Identify which cell holds the provided text, then report its [x, y] central coordinate. 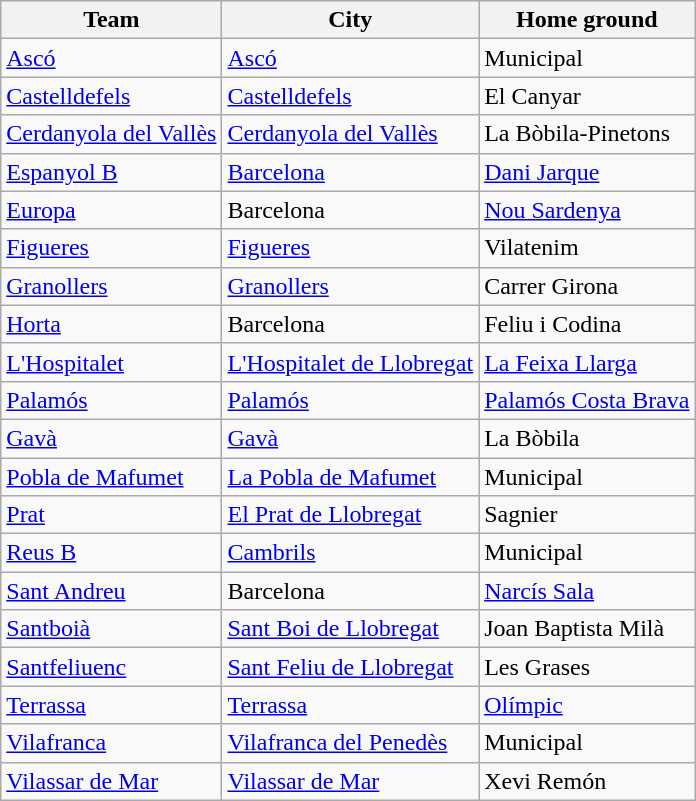
Joan Baptista Milà [587, 629]
Team [112, 20]
Espanyol B [112, 172]
Sant Boi de Llobregat [350, 629]
La Bòbila-Pinetons [587, 134]
Europa [112, 210]
L'Hospitalet [112, 362]
La Feixa Llarga [587, 362]
Sagnier [587, 515]
Cambrils [350, 553]
Reus B [112, 553]
Santfeliuenc [112, 667]
Olímpic [587, 705]
Xevi Remón [587, 781]
La Pobla de Mafumet [350, 477]
Feliu i Codina [587, 324]
Prat [112, 515]
L'Hospitalet de Llobregat [350, 362]
Palamós Costa Brava [587, 400]
Vilafranca [112, 743]
Horta [112, 324]
Carrer Girona [587, 286]
Vilatenim [587, 248]
Vilafranca del Penedès [350, 743]
Sant Feliu de Llobregat [350, 667]
Santboià [112, 629]
El Canyar [587, 96]
Sant Andreu [112, 591]
Narcís Sala [587, 591]
El Prat de Llobregat [350, 515]
Home ground [587, 20]
Dani Jarque [587, 172]
Nou Sardenya [587, 210]
La Bòbila [587, 438]
Pobla de Mafumet [112, 477]
Les Grases [587, 667]
City [350, 20]
